Locate the cell with the specified text and output its (X, Y) center coordinate. 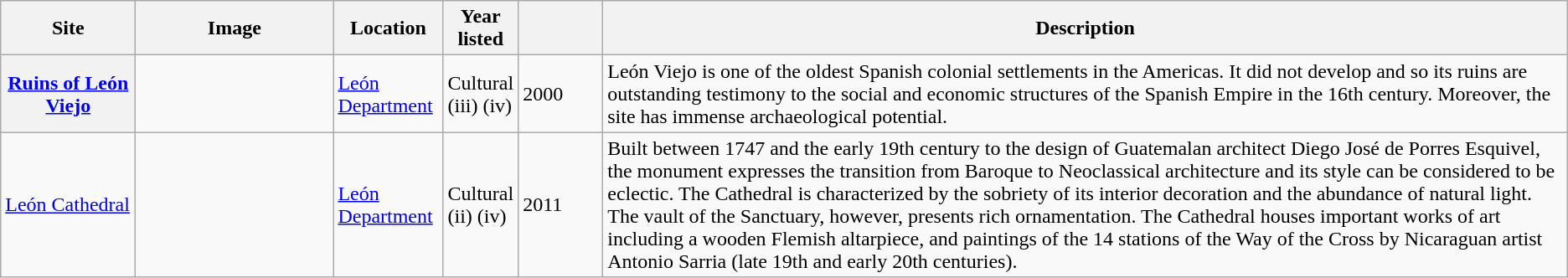
Image (235, 28)
Cultural (iii) (iv) (481, 94)
Description (1086, 28)
Site (69, 28)
Cultural (ii) (iv) (481, 204)
León Cathedral (69, 204)
Location (389, 28)
Ruins of León Viejo (69, 94)
2000 (561, 94)
2011 (561, 204)
Year listed (481, 28)
